Pinpoint the cell where the given text exists, returning its (X, Y) midpoint coordinate. 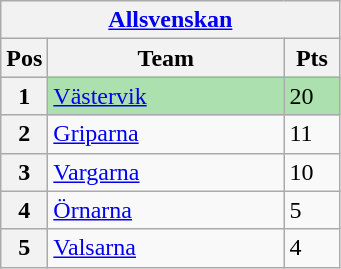
Örnarna (166, 210)
2 (24, 134)
1 (24, 96)
Allsvenskan (170, 20)
3 (24, 172)
Griparna (166, 134)
20 (312, 96)
Vargarna (166, 172)
Pts (312, 58)
Valsarna (166, 248)
10 (312, 172)
Pos (24, 58)
11 (312, 134)
Team (166, 58)
Västervik (166, 96)
